Identify which cell holds the provided text, then report its [x, y] central coordinate. 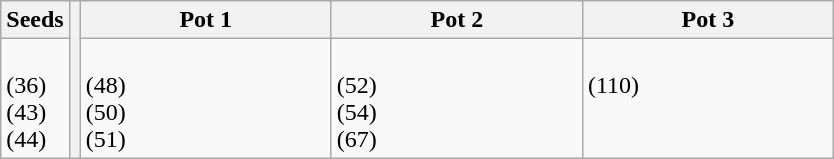
(110) [708, 98]
Pot 2 [456, 20]
Seeds [35, 20]
(48) (50) (51) [206, 98]
(36) (43) (44) [35, 98]
Pot 3 [708, 20]
(52) (54) (67) [456, 98]
Pot 1 [206, 20]
